Detect which cell encompasses the target text, then output its (X, Y) center coordinate. 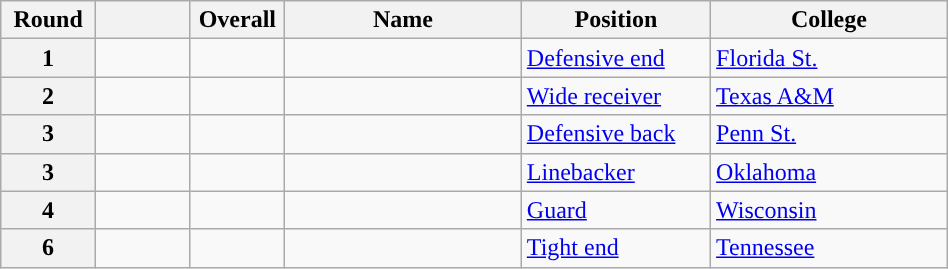
Tight end (616, 248)
Defensive end (616, 58)
Wide receiver (616, 96)
Overall (238, 20)
Round (48, 20)
Tennessee (830, 248)
Defensive back (616, 134)
College (830, 20)
2 (48, 96)
Guard (616, 210)
Texas A&M (830, 96)
Linebacker (616, 172)
Name (404, 20)
Oklahoma (830, 172)
Wisconsin (830, 210)
Florida St. (830, 58)
Penn St. (830, 134)
4 (48, 210)
Position (616, 20)
1 (48, 58)
6 (48, 248)
